Detect which cell encompasses the target text, then output its [X, Y] center coordinate. 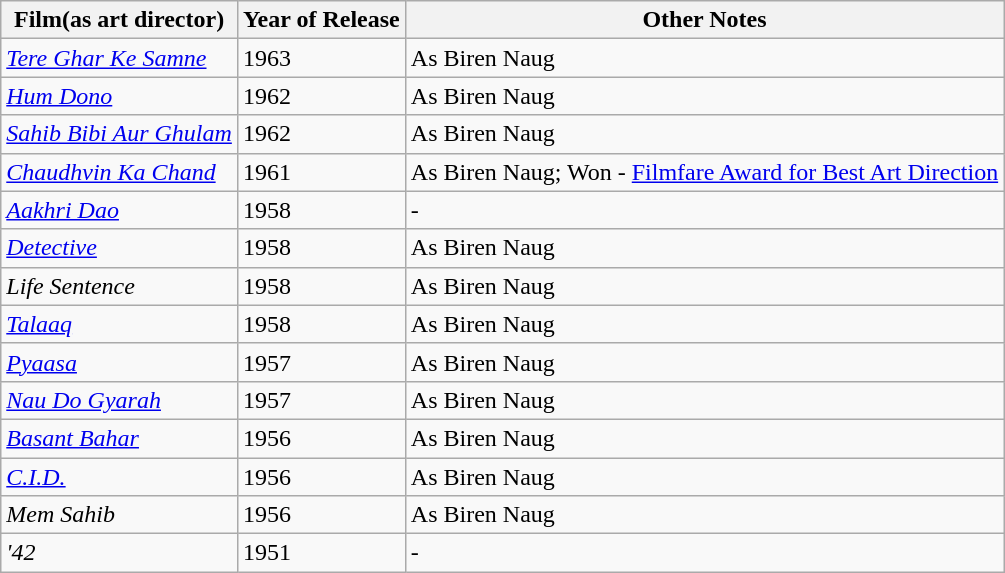
Nau Do Gyarah [120, 400]
Talaaq [120, 324]
Chaudhvin Ka Chand [120, 172]
C.I.D. [120, 477]
Detective [120, 248]
As Biren Naug; Won - Filmfare Award for Best Art Direction [704, 172]
Pyaasa [120, 362]
Mem Sahib [120, 515]
Year of Release [321, 20]
'42 [120, 553]
Tere Ghar Ke Samne [120, 58]
Sahib Bibi Aur Ghulam [120, 134]
1963 [321, 58]
Film(as art director) [120, 20]
1951 [321, 553]
Other Notes [704, 20]
Life Sentence [120, 286]
Hum Dono [120, 96]
Basant Bahar [120, 438]
Aakhri Dao [120, 210]
1961 [321, 172]
